Provide the [X, Y] coordinate of the cell's center where the given text is located.  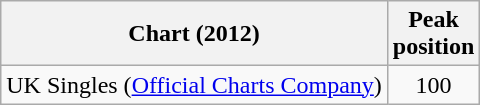
UK Singles (Official Charts Company) [194, 85]
Chart (2012) [194, 34]
100 [433, 85]
Peakposition [433, 34]
